Output the (x, y) coordinate of the center of the cell containing the given text.  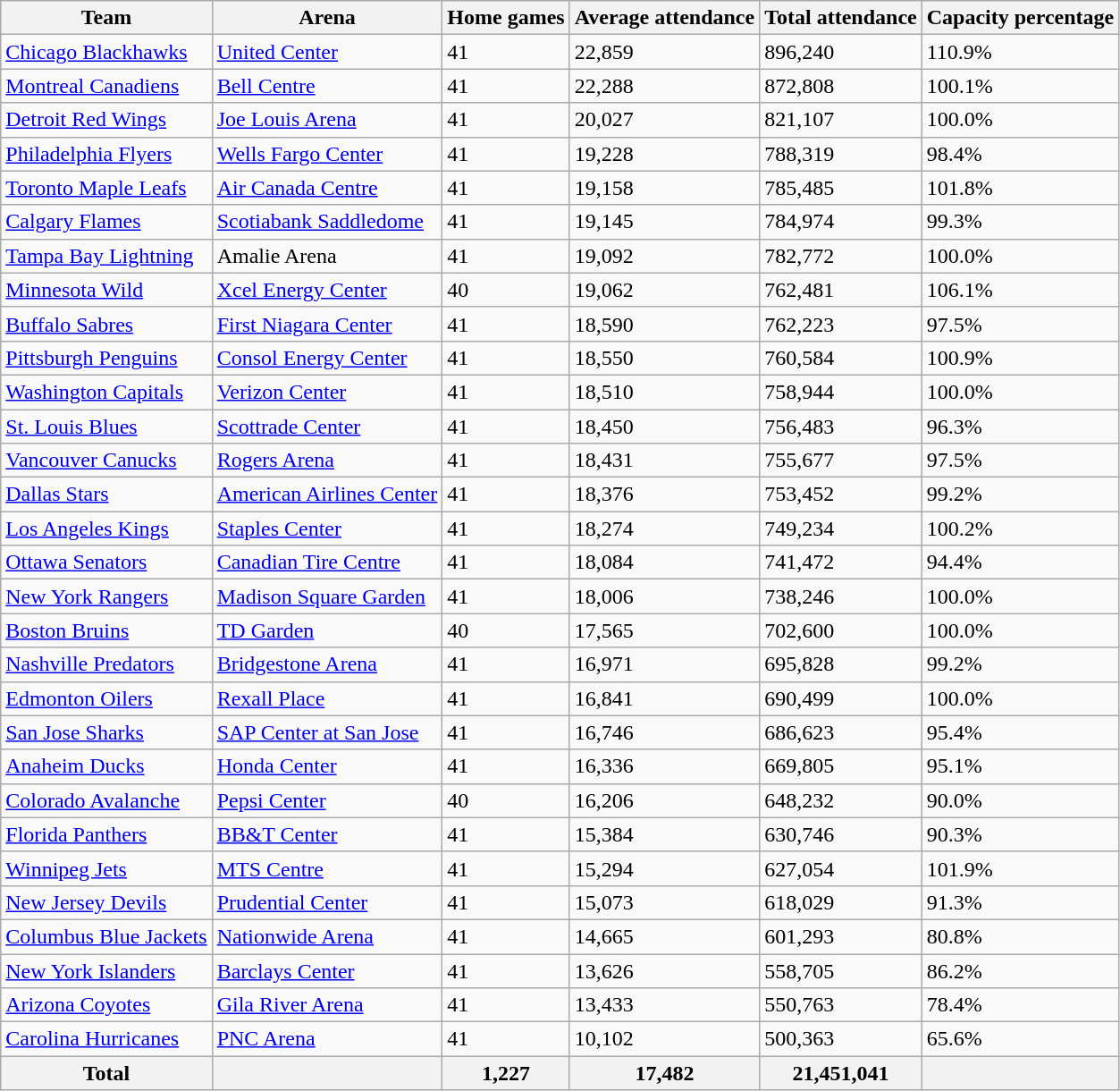
Vancouver Canucks (106, 461)
13,626 (665, 970)
Team (106, 18)
Minnesota Wild (106, 290)
618,029 (841, 902)
15,384 (665, 834)
21,451,041 (841, 1073)
762,223 (841, 324)
101.8% (1021, 188)
Boston Bruins (106, 630)
784,974 (841, 222)
10,102 (665, 1039)
Bridgestone Arena (327, 664)
65.6% (1021, 1039)
SAP Center at San Jose (327, 732)
760,584 (841, 358)
Capacity percentage (1021, 18)
90.3% (1021, 834)
Chicago Blackhawks (106, 52)
91.3% (1021, 902)
Verizon Center (327, 392)
Consol Energy Center (327, 358)
Scottrade Center (327, 427)
686,623 (841, 732)
16,746 (665, 732)
19,092 (665, 256)
500,363 (841, 1039)
630,746 (841, 834)
Detroit Red Wings (106, 120)
Xcel Energy Center (327, 290)
18,084 (665, 562)
741,472 (841, 562)
PNC Arena (327, 1039)
Honda Center (327, 766)
758,944 (841, 392)
Montreal Canadiens (106, 86)
Average attendance (665, 18)
Madison Square Garden (327, 596)
Los Angeles Kings (106, 529)
782,772 (841, 256)
Prudential Center (327, 902)
Anaheim Ducks (106, 766)
86.2% (1021, 970)
550,763 (841, 1005)
Carolina Hurricanes (106, 1039)
16,336 (665, 766)
Total attendance (841, 18)
753,452 (841, 495)
Total (106, 1073)
17,565 (665, 630)
16,841 (665, 698)
18,274 (665, 529)
Columbus Blue Jackets (106, 936)
Florida Panthers (106, 834)
99.3% (1021, 222)
18,376 (665, 495)
Rexall Place (327, 698)
106.1% (1021, 290)
Joe Louis Arena (327, 120)
19,145 (665, 222)
16,971 (665, 664)
First Niagara Center (327, 324)
Staples Center (327, 529)
Tampa Bay Lightning (106, 256)
Arizona Coyotes (106, 1005)
Toronto Maple Leafs (106, 188)
101.9% (1021, 868)
15,073 (665, 902)
756,483 (841, 427)
Colorado Avalanche (106, 800)
80.8% (1021, 936)
821,107 (841, 120)
78.4% (1021, 1005)
19,062 (665, 290)
Pepsi Center (327, 800)
Bell Centre (327, 86)
Air Canada Centre (327, 188)
13,433 (665, 1005)
785,485 (841, 188)
Amalie Arena (327, 256)
95.4% (1021, 732)
100.2% (1021, 529)
95.1% (1021, 766)
Philadelphia Flyers (106, 154)
San Jose Sharks (106, 732)
Wells Fargo Center (327, 154)
Arena (327, 18)
669,805 (841, 766)
110.9% (1021, 52)
17,482 (665, 1073)
MTS Centre (327, 868)
98.4% (1021, 154)
762,481 (841, 290)
Dallas Stars (106, 495)
18,450 (665, 427)
Pittsburgh Penguins (106, 358)
872,808 (841, 86)
1,227 (506, 1073)
22,288 (665, 86)
19,228 (665, 154)
Home games (506, 18)
896,240 (841, 52)
100.9% (1021, 358)
American Airlines Center (327, 495)
New York Islanders (106, 970)
Calgary Flames (106, 222)
14,665 (665, 936)
18,590 (665, 324)
BB&T Center (327, 834)
Ottawa Senators (106, 562)
Edmonton Oilers (106, 698)
627,054 (841, 868)
TD Garden (327, 630)
18,431 (665, 461)
New York Rangers (106, 596)
702,600 (841, 630)
United Center (327, 52)
90.0% (1021, 800)
St. Louis Blues (106, 427)
690,499 (841, 698)
Barclays Center (327, 970)
18,550 (665, 358)
695,828 (841, 664)
20,027 (665, 120)
Gila River Arena (327, 1005)
749,234 (841, 529)
94.4% (1021, 562)
Winnipeg Jets (106, 868)
Rogers Arena (327, 461)
Canadian Tire Centre (327, 562)
18,510 (665, 392)
18,006 (665, 596)
601,293 (841, 936)
558,705 (841, 970)
Washington Capitals (106, 392)
Buffalo Sabres (106, 324)
755,677 (841, 461)
Nationwide Arena (327, 936)
96.3% (1021, 427)
22,859 (665, 52)
19,158 (665, 188)
648,232 (841, 800)
738,246 (841, 596)
Scotiabank Saddledome (327, 222)
16,206 (665, 800)
Nashville Predators (106, 664)
788,319 (841, 154)
15,294 (665, 868)
100.1% (1021, 86)
New Jersey Devils (106, 902)
